Identify which cell holds the provided text, then report its [x, y] central coordinate. 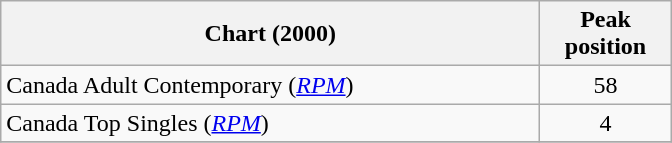
4 [606, 123]
Peakposition [606, 34]
58 [606, 85]
Chart (2000) [270, 34]
Canada Adult Contemporary (RPM) [270, 85]
Canada Top Singles (RPM) [270, 123]
